Return (x, y) of the center of cell containing provided text 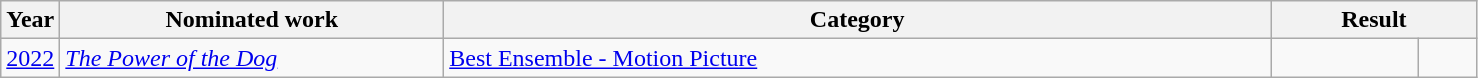
Nominated work (252, 20)
Best Ensemble - Motion Picture (858, 58)
The Power of the Dog (252, 58)
Year (30, 20)
Result (1374, 20)
2022 (30, 58)
Category (858, 20)
